Provide the (x, y) coordinate of the cell's center where the given text is located.  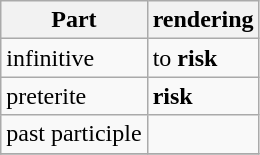
past participle (74, 134)
Part (74, 20)
preterite (74, 96)
to risk (203, 58)
rendering (203, 20)
risk (203, 96)
infinitive (74, 58)
